Return the [x, y] coordinate for the center point of the cell that contains the specified text.  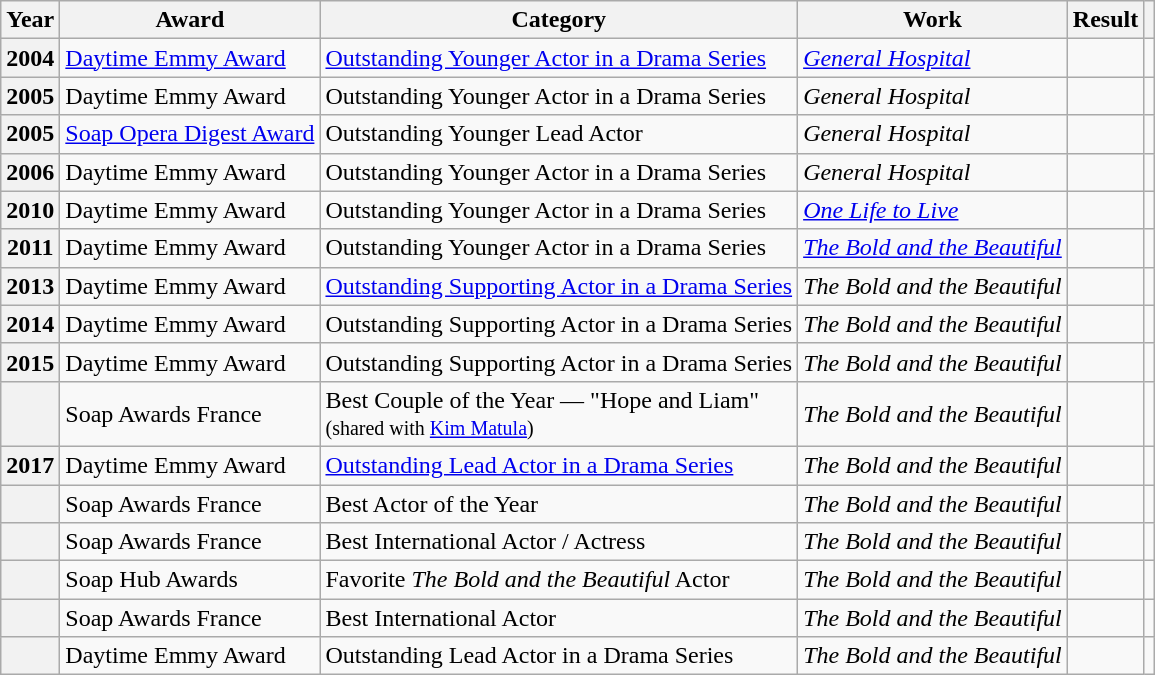
Outstanding Younger Lead Actor [559, 134]
Year [30, 20]
2015 [30, 362]
Award [190, 20]
2006 [30, 172]
Favorite The Bold and the Beautiful Actor [559, 580]
One Life to Live [933, 210]
2010 [30, 210]
Soap Opera Digest Award [190, 134]
2011 [30, 248]
Best Couple of the Year — "Hope and Liam" (shared with Kim Matula) [559, 414]
2017 [30, 465]
Best International Actor / Actress [559, 542]
Best International Actor [559, 618]
Result [1105, 20]
Work [933, 20]
2013 [30, 286]
Best Actor of the Year [559, 503]
2014 [30, 324]
Soap Hub Awards [190, 580]
Category [559, 20]
2004 [30, 58]
